Extract the [x, y] coordinate from the center of the cell holding the provided text.  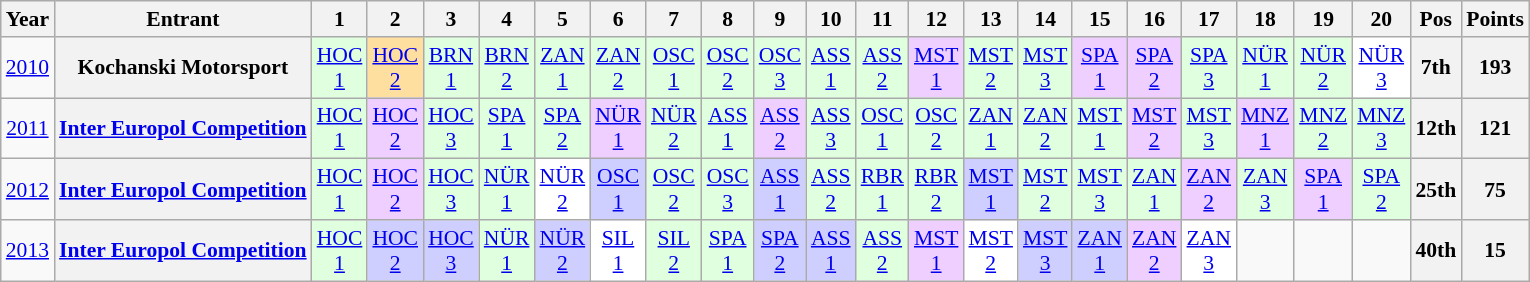
121 [1495, 128]
3 [451, 19]
2012 [28, 190]
40th [1436, 250]
RBR2 [936, 190]
2013 [28, 250]
13 [990, 19]
2010 [28, 68]
2 [395, 19]
Pos [1436, 19]
Points [1495, 19]
8 [728, 19]
75 [1495, 190]
18 [1265, 19]
Year [28, 19]
Entrant [183, 19]
6 [618, 19]
MNZ2 [1323, 128]
7th [1436, 68]
12 [936, 19]
10 [831, 19]
SIL1 [618, 250]
17 [1210, 19]
7 [674, 19]
16 [1154, 19]
2011 [28, 128]
9 [780, 19]
SIL2 [674, 250]
4 [507, 19]
19 [1323, 19]
NÜR3 [1381, 68]
1 [340, 19]
5 [562, 19]
14 [1046, 19]
ASS3 [831, 128]
MNZ1 [1265, 128]
193 [1495, 68]
BRN2 [507, 68]
25th [1436, 190]
BRN1 [451, 68]
11 [882, 19]
20 [1381, 19]
SPA3 [1210, 68]
Kochanski Motorsport [183, 68]
MNZ3 [1381, 128]
12th [1436, 128]
RBR1 [882, 190]
